Pinpoint the cell where the given text exists, returning its (X, Y) midpoint coordinate. 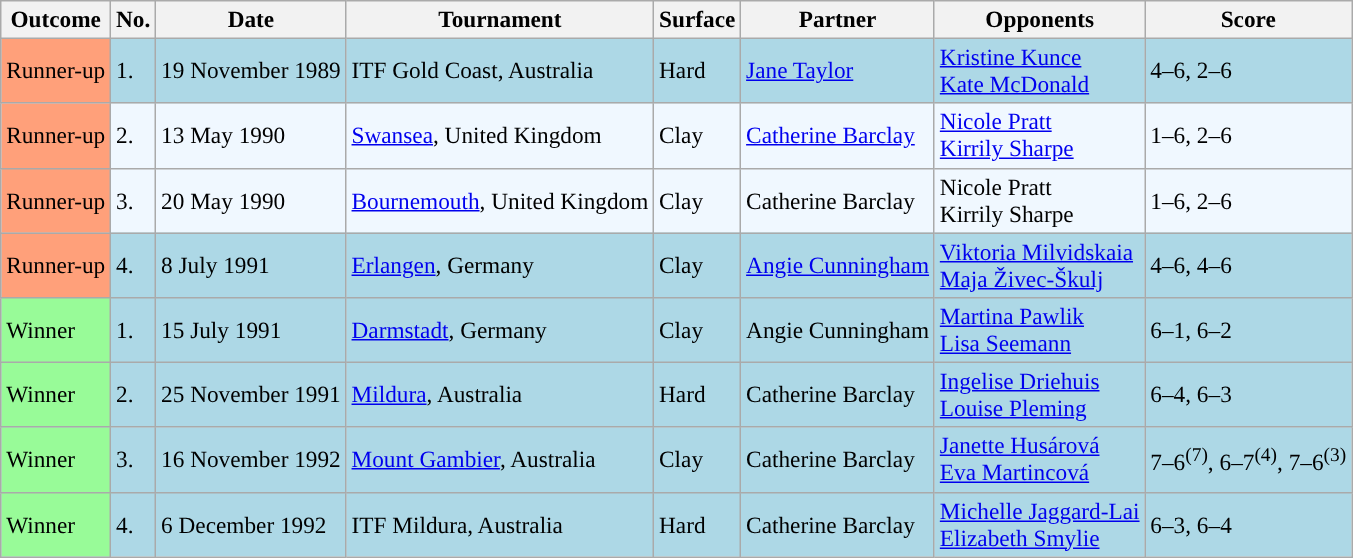
6–4, 6–3 (1248, 394)
Date (251, 19)
Janette Husárová Eva Martincová (1039, 460)
Tournament (500, 19)
Bournemouth, United Kingdom (500, 200)
No. (134, 19)
7–6(7), 6–7(4), 7–6(3) (1248, 460)
20 May 1990 (251, 200)
Partner (838, 19)
6–3, 6–4 (1248, 524)
Jane Taylor (838, 70)
Viktoria Milvidskaia Maja Živec-Škulj (1039, 264)
Opponents (1039, 19)
Martina Pawlik Lisa Seemann (1039, 330)
Surface (698, 19)
19 November 1989 (251, 70)
Swansea, United Kingdom (500, 136)
ITF Mildura, Australia (500, 524)
Mildura, Australia (500, 394)
6 December 1992 (251, 524)
Score (1248, 19)
Outcome (56, 19)
4–6, 2–6 (1248, 70)
4–6, 4–6 (1248, 264)
Kristine Kunce Kate McDonald (1039, 70)
Ingelise Driehuis Louise Pleming (1039, 394)
Mount Gambier, Australia (500, 460)
25 November 1991 (251, 394)
16 November 1992 (251, 460)
Darmstadt, Germany (500, 330)
Michelle Jaggard-Lai Elizabeth Smylie (1039, 524)
8 July 1991 (251, 264)
Erlangen, Germany (500, 264)
13 May 1990 (251, 136)
15 July 1991 (251, 330)
6–1, 6–2 (1248, 330)
ITF Gold Coast, Australia (500, 70)
